Return the [X, Y] coordinate for the center point of the cell that contains the specified text.  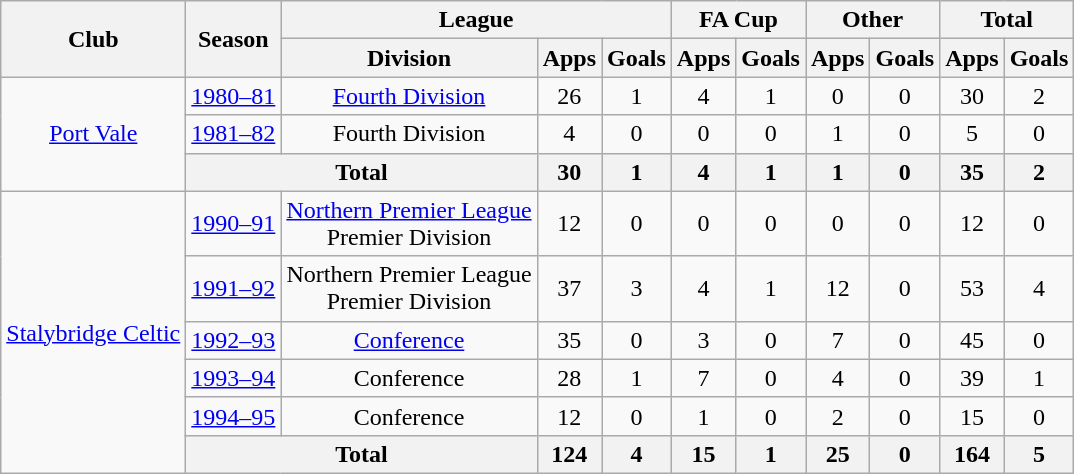
26 [569, 96]
28 [569, 378]
Other [873, 20]
1990–91 [234, 224]
League [476, 20]
1992–93 [234, 340]
Division [409, 58]
124 [569, 454]
1991–92 [234, 288]
37 [569, 288]
FA Cup [738, 20]
39 [972, 378]
Stalybridge Celtic [94, 332]
1993–94 [234, 378]
Season [234, 39]
Port Vale [94, 134]
1981–82 [234, 134]
25 [838, 454]
164 [972, 454]
1994–95 [234, 416]
45 [972, 340]
1980–81 [234, 96]
53 [972, 288]
Club [94, 39]
